Detect which cell encompasses the target text, then output its [X, Y] center coordinate. 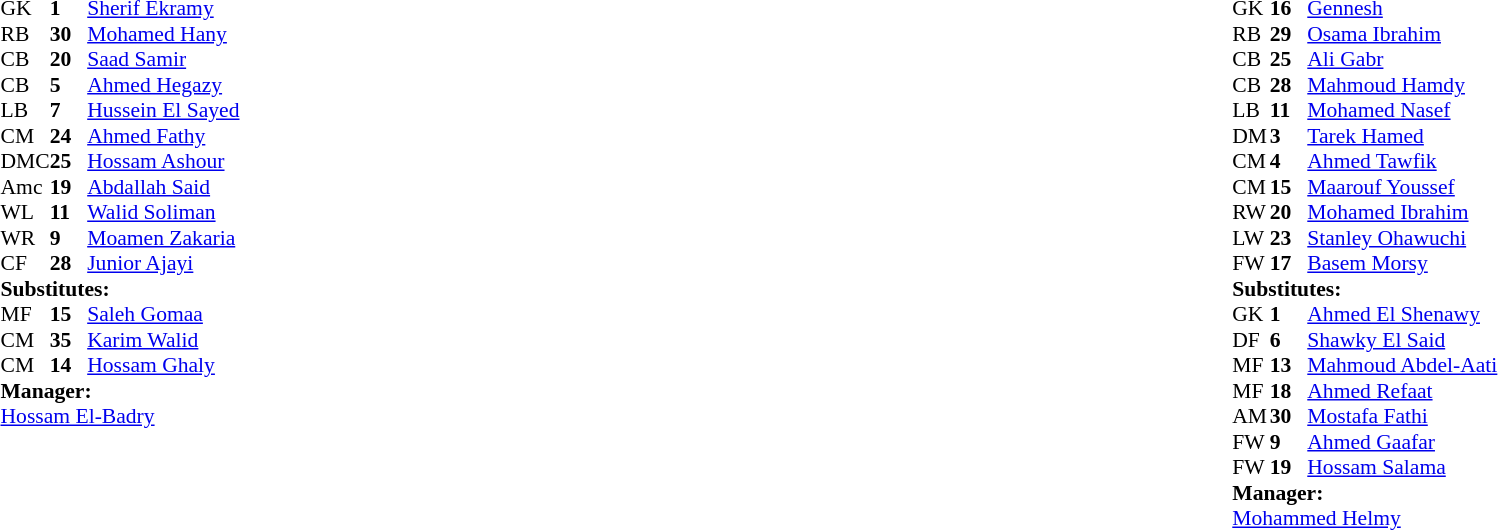
3 [1289, 136]
Mahmoud Abdel-Aati [1402, 365]
Ahmed El Shenawy [1402, 315]
Karim Walid [163, 340]
Osama Ibrahim [1402, 34]
Walid Soliman [163, 213]
Hossam Salama [1402, 467]
29 [1289, 34]
24 [69, 136]
Mohamed Ibrahim [1402, 213]
Mostafa Fathi [1402, 417]
Hossam El-Badry [120, 417]
7 [69, 111]
Mohamed Hany [163, 34]
Ahmed Gaafar [1402, 442]
Ahmed Fathy [163, 136]
Maarouf Youssef [1402, 187]
6 [1289, 340]
Mohamed Nasef [1402, 111]
Hossam Ghaly [163, 365]
Moamen Zakaria [163, 238]
Abdallah Said [163, 187]
35 [69, 340]
13 [1289, 365]
Ahmed Hegazy [163, 85]
Ali Gabr [1402, 59]
DF [1251, 340]
Hossam Ashour [163, 161]
Junior Ajayi [163, 263]
LW [1251, 238]
Tarek Hamed [1402, 136]
Mahmoud Hamdy [1402, 85]
17 [1289, 263]
Amc [24, 187]
Ahmed Tawfik [1402, 161]
Basem Morsy [1402, 263]
Hussein El Sayed [163, 111]
DM [1251, 136]
WR [24, 238]
14 [69, 365]
Shawky El Said [1402, 340]
CF [24, 263]
RW [1251, 213]
Ahmed Refaat [1402, 391]
GK [1251, 315]
1 [1289, 315]
Stanley Ohawuchi [1402, 238]
5 [69, 85]
Saleh Gomaa [163, 315]
AM [1251, 417]
Saad Samir [163, 59]
18 [1289, 391]
WL [24, 213]
4 [1289, 161]
23 [1289, 238]
DMC [24, 161]
